Capture the cell that displays the provided text and extract its (X, Y) central coordinate. 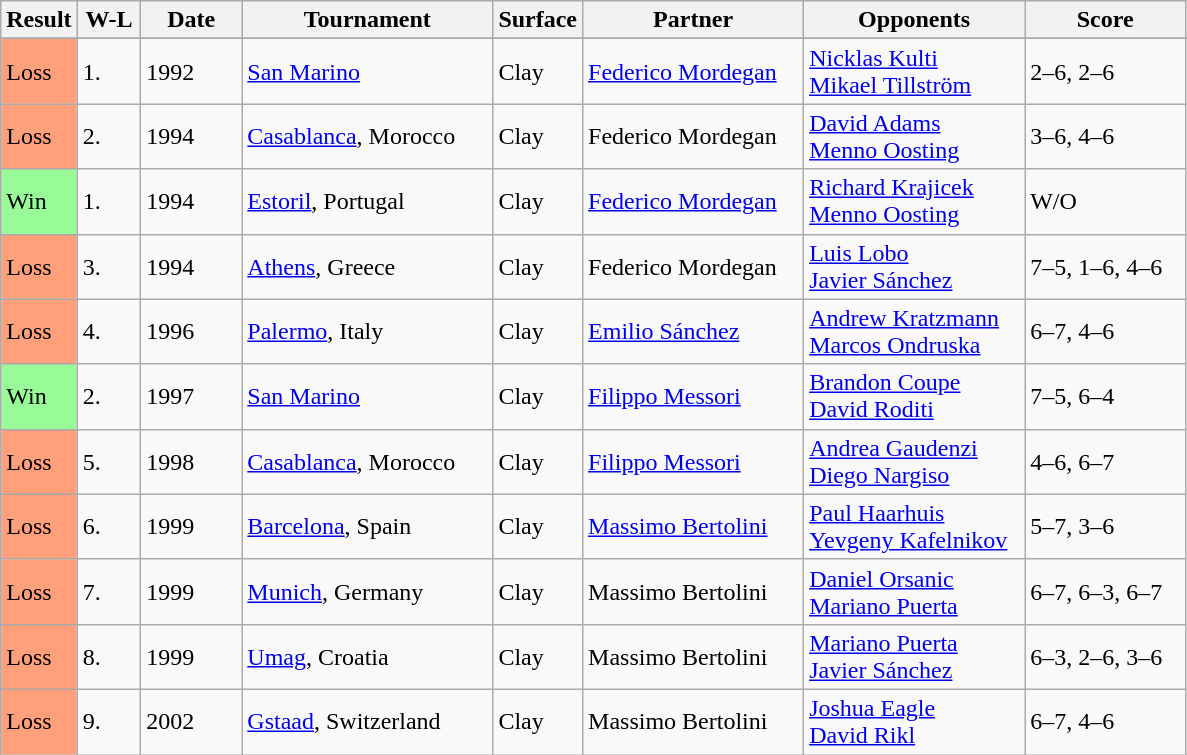
4. (109, 332)
Score (1106, 20)
Surface (538, 20)
Luis Lobo Javier Sánchez (914, 266)
Barcelona, Spain (368, 526)
David Adams Menno Oosting (914, 136)
1992 (192, 72)
9. (109, 722)
Date (192, 20)
7–5, 6–4 (1106, 396)
2002 (192, 722)
Andrew Kratzmann Marcos Ondruska (914, 332)
Athens, Greece (368, 266)
Partner (694, 20)
8. (109, 656)
Gstaad, Switzerland (368, 722)
5. (109, 462)
W-L (109, 20)
2–6, 2–6 (1106, 72)
1998 (192, 462)
Tournament (368, 20)
Opponents (914, 20)
Munich, Germany (368, 592)
Mariano Puerta Javier Sánchez (914, 656)
Joshua Eagle David Rikl (914, 722)
Emilio Sánchez (694, 332)
Andrea Gaudenzi Diego Nargiso (914, 462)
W/O (1106, 202)
Umag, Croatia (368, 656)
Daniel Orsanic Mariano Puerta (914, 592)
6. (109, 526)
Result (39, 20)
5–7, 3–6 (1106, 526)
6–7, 6–3, 6–7 (1106, 592)
Nicklas Kulti Mikael Tillström (914, 72)
Brandon Coupe David Roditi (914, 396)
3–6, 4–6 (1106, 136)
1996 (192, 332)
6–3, 2–6, 3–6 (1106, 656)
Palermo, Italy (368, 332)
Richard Krajicek Menno Oosting (914, 202)
7. (109, 592)
1997 (192, 396)
3. (109, 266)
4–6, 6–7 (1106, 462)
Paul Haarhuis Yevgeny Kafelnikov (914, 526)
7–5, 1–6, 4–6 (1106, 266)
Estoril, Portugal (368, 202)
